Output the (X, Y) coordinate of the center of the cell containing the given text.  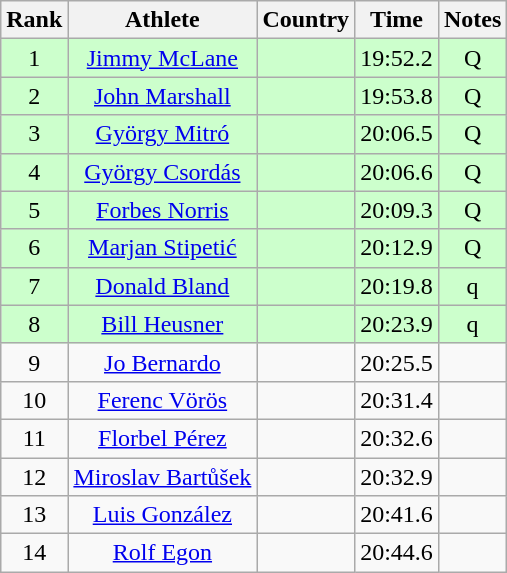
Athlete (162, 20)
Miroslav Bartůšek (162, 477)
20:32.6 (397, 438)
Notes (472, 20)
20:41.6 (397, 515)
4 (34, 172)
19:53.8 (397, 96)
Country (306, 20)
20:44.6 (397, 553)
Marjan Stipetić (162, 248)
Luis González (162, 515)
7 (34, 286)
John Marshall (162, 96)
Bill Heusner (162, 324)
20:12.9 (397, 248)
8 (34, 324)
10 (34, 400)
Florbel Pérez (162, 438)
Rolf Egon (162, 553)
19:52.2 (397, 58)
Ferenc Vörös (162, 400)
20:06.6 (397, 172)
Jo Bernardo (162, 362)
20:32.9 (397, 477)
9 (34, 362)
György Mitró (162, 134)
12 (34, 477)
20:31.4 (397, 400)
Donald Bland (162, 286)
20:23.9 (397, 324)
György Csordás (162, 172)
13 (34, 515)
Forbes Norris (162, 210)
Time (397, 20)
Jimmy McLane (162, 58)
6 (34, 248)
20:19.8 (397, 286)
20:06.5 (397, 134)
5 (34, 210)
20:25.5 (397, 362)
3 (34, 134)
14 (34, 553)
2 (34, 96)
1 (34, 58)
20:09.3 (397, 210)
Rank (34, 20)
11 (34, 438)
